Output the (x, y) coordinate of the center of the cell containing the given text.  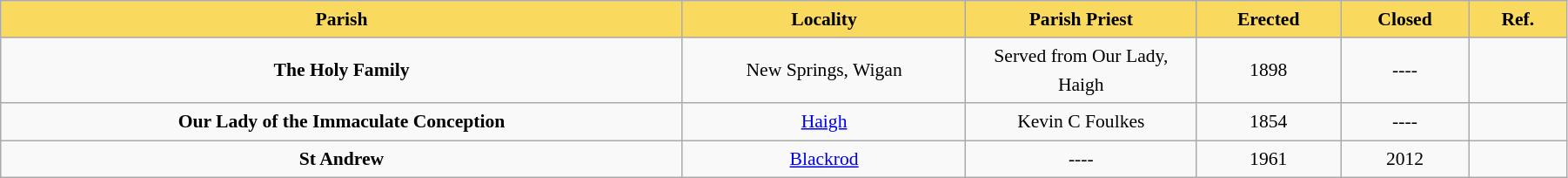
2012 (1404, 159)
St Andrew (341, 159)
1854 (1269, 122)
The Holy Family (341, 72)
Ref. (1518, 19)
Served from Our Lady, Haigh (1081, 72)
Blackrod (824, 159)
Locality (824, 19)
Closed (1404, 19)
1898 (1269, 72)
New Springs, Wigan (824, 72)
Haigh (824, 122)
Our Lady of the Immaculate Conception (341, 122)
Kevin C Foulkes (1081, 122)
Parish Priest (1081, 19)
1961 (1269, 159)
Erected (1269, 19)
Parish (341, 19)
